Find where the given text appears and provide that cell's center as [X, Y] coordinate. 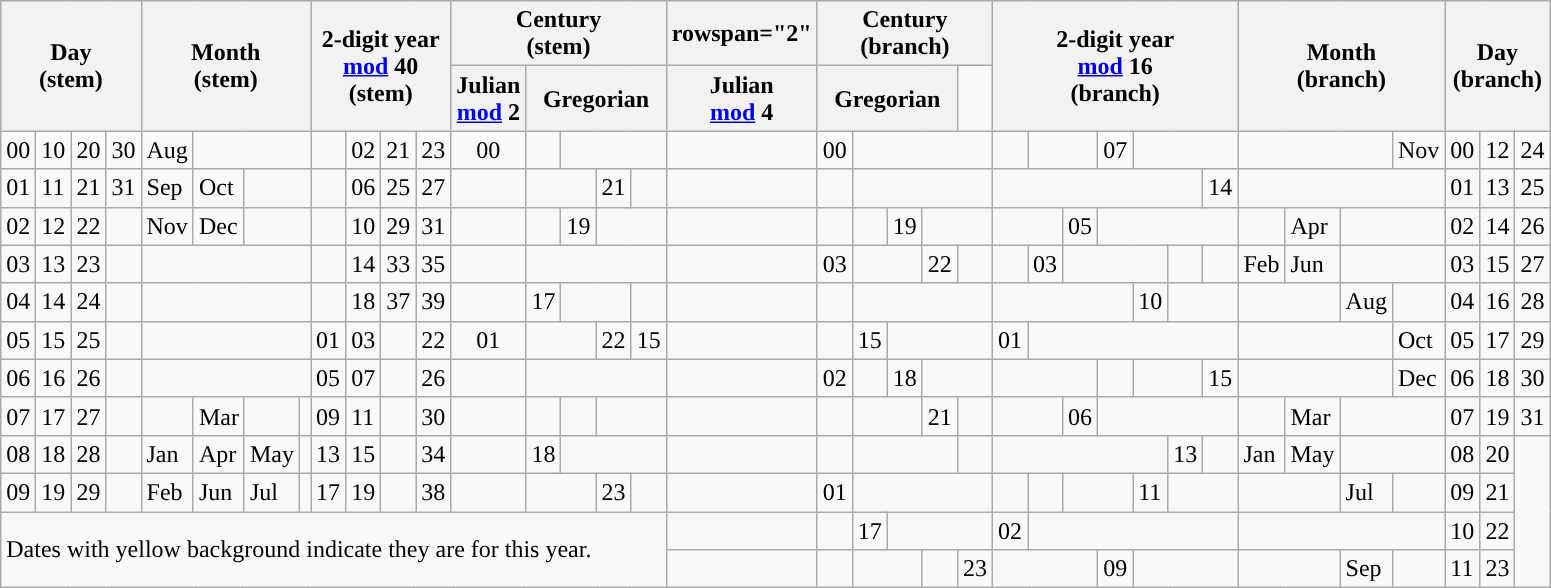
Dates with yellow background indicate they are for this year. [334, 550]
Day(branch) [1498, 66]
Month(stem) [226, 66]
37 [398, 302]
35 [434, 264]
Day(stem) [71, 66]
Julianmod 4 [742, 98]
33 [398, 264]
Month(branch) [1342, 66]
2-digit yearmod 16(branch) [1114, 66]
2-digit yearmod 40(stem) [381, 66]
rowspan="2" [742, 34]
Century(stem) [558, 34]
34 [434, 454]
39 [434, 302]
38 [434, 492]
Julianmod 2 [488, 98]
Century(branch) [904, 34]
